Identify which cell holds the provided text, then report its [x, y] central coordinate. 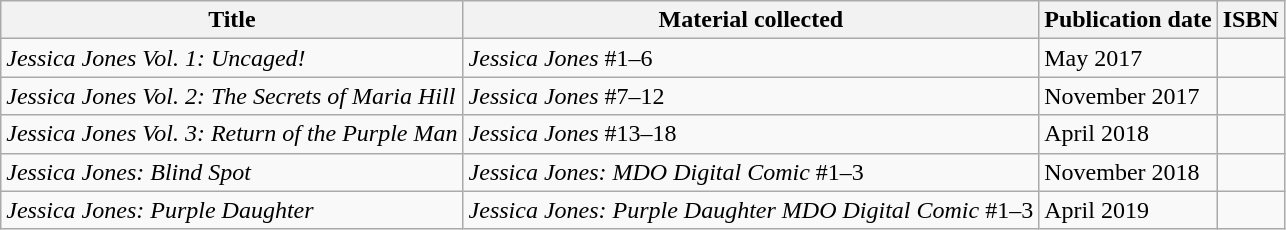
November 2018 [1128, 172]
Publication date [1128, 20]
Title [232, 20]
Material collected [751, 20]
Jessica Jones Vol. 2: The Secrets of Maria Hill [232, 96]
Jessica Jones #13–18 [751, 134]
May 2017 [1128, 58]
April 2018 [1128, 134]
Jessica Jones: Purple Daughter [232, 210]
Jessica Jones: Blind Spot [232, 172]
Jessica Jones #7–12 [751, 96]
ISBN [1250, 20]
November 2017 [1128, 96]
Jessica Jones: Purple Daughter MDO Digital Comic #1–3 [751, 210]
April 2019 [1128, 210]
Jessica Jones: MDO Digital Comic #1–3 [751, 172]
Jessica Jones #1–6 [751, 58]
Jessica Jones Vol. 1: Uncaged! [232, 58]
Jessica Jones Vol. 3: Return of the Purple Man [232, 134]
